Determine the [x, y] coordinate at the center of the cell enclosing the given text.  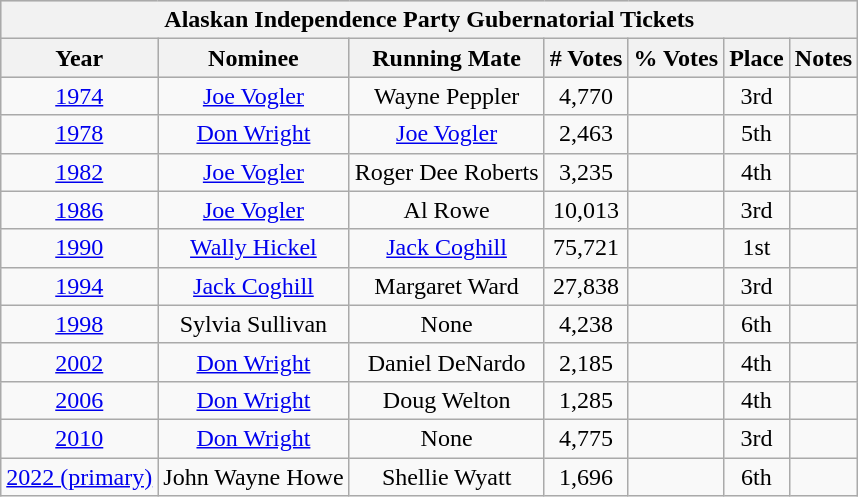
1986 [80, 210]
Doug Welton [446, 400]
5th [757, 134]
3,235 [586, 172]
Running Mate [446, 58]
1978 [80, 134]
% Votes [676, 58]
Margaret Ward [446, 286]
4,770 [586, 96]
1st [757, 248]
2,185 [586, 362]
1,285 [586, 400]
Nominee [254, 58]
Roger Dee Roberts [446, 172]
Place [757, 58]
1982 [80, 172]
Shellie Wyatt [446, 477]
Wally Hickel [254, 248]
1994 [80, 286]
Year [80, 58]
Sylvia Sullivan [254, 324]
2010 [80, 438]
2,463 [586, 134]
1998 [80, 324]
Al Rowe [446, 210]
1974 [80, 96]
Alaskan Independence Party Gubernatorial Tickets [430, 20]
1,696 [586, 477]
2022 (primary) [80, 477]
27,838 [586, 286]
4,238 [586, 324]
2002 [80, 362]
75,721 [586, 248]
# Votes [586, 58]
Daniel DeNardo [446, 362]
4,775 [586, 438]
Wayne Peppler [446, 96]
Notes [823, 58]
1990 [80, 248]
John Wayne Howe [254, 477]
10,013 [586, 210]
2006 [80, 400]
